Find where the given text appears and provide that cell's center as (X, Y) coordinate. 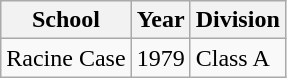
Division (238, 20)
School (66, 20)
Year (160, 20)
1979 (160, 58)
Racine Case (66, 58)
Class A (238, 58)
